Locate the cell with the specified text and output its [X, Y] center coordinate. 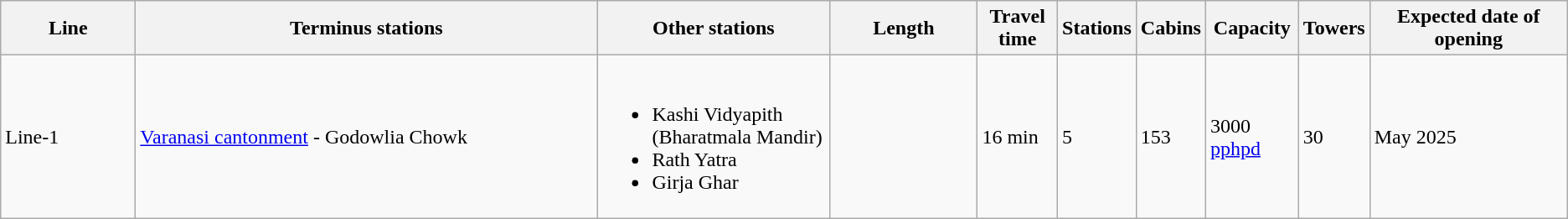
Varanasi cantonment - Godowlia Chowk [367, 137]
Length [904, 29]
Line-1 [69, 137]
Capacity [1251, 29]
Kashi Vidyapith (Bharatmala Mandir)Rath YatraGirja Ghar [714, 137]
Other stations [714, 29]
30 [1333, 137]
5 [1097, 137]
153 [1171, 137]
Cabins [1171, 29]
3000 pphpd [1251, 137]
Expected date of opening [1468, 29]
Travel time [1018, 29]
May 2025 [1468, 137]
Terminus stations [367, 29]
16 min [1018, 137]
Stations [1097, 29]
Line [69, 29]
Towers [1333, 29]
